From the cell containing the given text, extract its center point as [X, Y] coordinate. 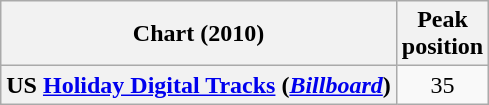
35 [442, 85]
Peakposition [442, 34]
Chart (2010) [199, 34]
US Holiday Digital Tracks (Billboard) [199, 85]
